Extract the [X, Y] coordinate from the center of the cell holding the provided text.  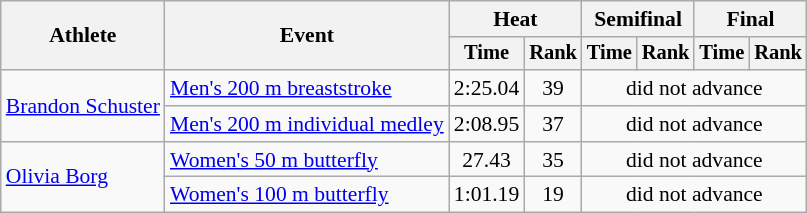
2:25.04 [486, 88]
2:08.95 [486, 124]
Men's 200 m breaststroke [307, 88]
35 [553, 160]
Brandon Schuster [83, 106]
37 [553, 124]
1:01.19 [486, 195]
Women's 50 m butterfly [307, 160]
Final [750, 19]
Olivia Borg [83, 178]
Event [307, 36]
27.43 [486, 160]
Women's 100 m butterfly [307, 195]
Men's 200 m individual medley [307, 124]
Semifinal [638, 19]
Athlete [83, 36]
Heat [516, 19]
19 [553, 195]
39 [553, 88]
